Pinpoint the cell where the given text exists, returning its (x, y) midpoint coordinate. 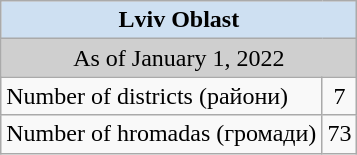
As of January 1, 2022 (179, 58)
Lviv Oblast (179, 20)
Number of districts (райони) (162, 96)
7 (340, 96)
73 (340, 134)
Number of hromadas (громади) (162, 134)
